Return [X, Y] of the center of cell containing provided text 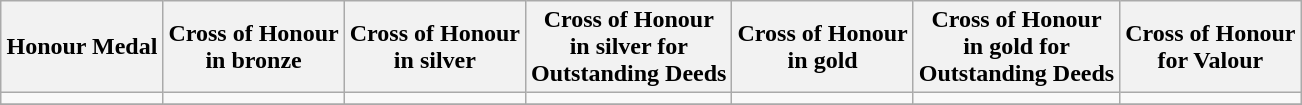
Cross of Honourin gold [822, 47]
Cross of Honourfor Valour [1210, 47]
Cross of Honourin gold forOutstanding Deeds [1016, 47]
Cross of Honourin silver [434, 47]
Honour Medal [82, 47]
Cross of Honourin bronze [254, 47]
Cross of Honourin silver forOutstanding Deeds [629, 47]
